Return (X, Y) of the center of cell containing provided text 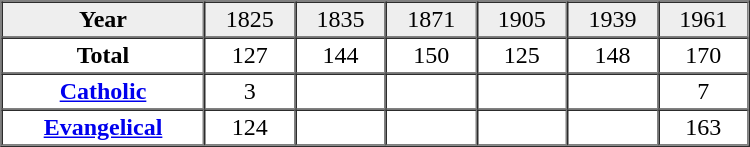
3 (250, 92)
150 (432, 56)
127 (250, 56)
163 (704, 128)
1825 (250, 20)
125 (522, 56)
144 (340, 56)
Evangelical (104, 128)
148 (612, 56)
1835 (340, 20)
170 (704, 56)
1939 (612, 20)
Catholic (104, 92)
Year (104, 20)
1905 (522, 20)
Total (104, 56)
7 (704, 92)
1961 (704, 20)
124 (250, 128)
1871 (432, 20)
